From the cell containing the given text, extract its center point as [x, y] coordinate. 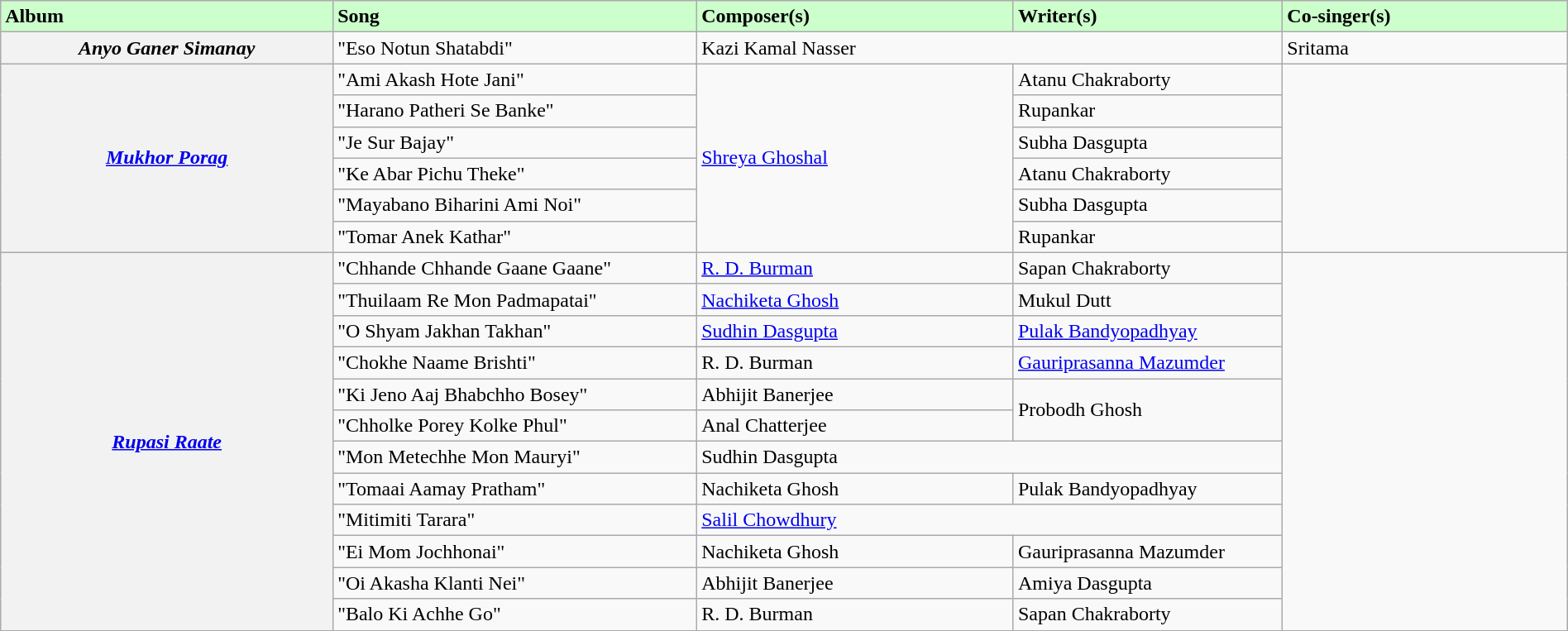
Composer(s) [855, 17]
Album [167, 17]
"Oi Akasha Klanti Nei" [515, 583]
"Mitimiti Tarara" [515, 520]
"Ke Abar Pichu Theke" [515, 174]
"Thuilaam Re Mon Padmapatai" [515, 299]
Amiya Dasgupta [1148, 583]
"Ki Jeno Aaj Bhabchho Bosey" [515, 394]
Anal Chatterjee [855, 426]
"Ami Akash Hote Jani" [515, 79]
Shreya Ghoshal [855, 158]
Probodh Ghosh [1148, 410]
"Chhande Chhande Gaane Gaane" [515, 268]
Sritama [1425, 48]
"Tomaai Aamay Pratham" [515, 489]
"Balo Ki Achhe Go" [515, 614]
"Tomar Anek Kathar" [515, 237]
"O Shyam Jakhan Takhan" [515, 331]
Mukhor Porag [167, 158]
Song [515, 17]
Kazi Kamal Nasser [990, 48]
"Eso Notun Shatabdi" [515, 48]
Mukul Dutt [1148, 299]
Co-singer(s) [1425, 17]
"Mayabano Biharini Ami Noi" [515, 205]
Anyo Ganer Simanay [167, 48]
"Chokhe Naame Brishti" [515, 362]
"Je Sur Bajay" [515, 142]
Salil Chowdhury [990, 520]
"Mon Metechhe Mon Mauryi" [515, 457]
"Chholke Porey Kolke Phul" [515, 426]
Writer(s) [1148, 17]
"Harano Patheri Se Banke" [515, 111]
Rupasi Raate [167, 442]
"Ei Mom Jochhonai" [515, 552]
